Provide the [X, Y] coordinate of the cell's center where the given text is located.  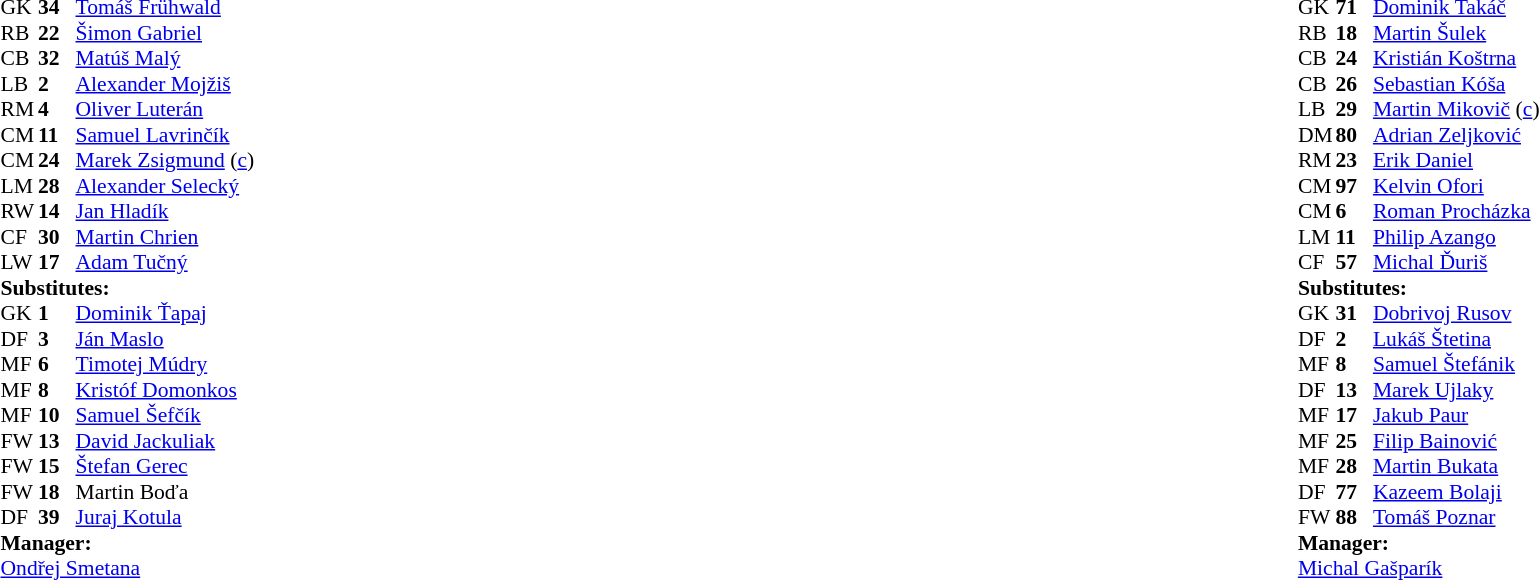
22 [57, 33]
26 [1354, 84]
David Jackuliak [166, 441]
15 [57, 467]
Samuel Lavrinčík [166, 135]
23 [1354, 161]
30 [57, 237]
3 [57, 339]
Alexander Selecký [166, 186]
97 [1354, 186]
Adam Tučný [166, 263]
39 [57, 517]
Kristóf Domonkos [166, 390]
10 [57, 415]
14 [57, 211]
Substitutes: [127, 288]
RW [19, 211]
57 [1354, 263]
Štefan Gerec [166, 467]
31 [1354, 313]
4 [57, 109]
1 [57, 313]
Alexander Mojžiš [166, 84]
Jan Hladík [166, 211]
88 [1354, 517]
80 [1354, 135]
77 [1354, 492]
Manager: [127, 543]
Juraj Kotula [166, 517]
Dominik Ťapaj [166, 313]
DM [1317, 135]
Timotej Múdry [166, 365]
29 [1354, 109]
Samuel Šefčík [166, 415]
LW [19, 263]
Oliver Luterán [166, 109]
Ján Maslo [166, 339]
Marek Zsigmund (c) [166, 161]
32 [57, 59]
25 [1354, 441]
Šimon Gabriel [166, 33]
Martin Chrien [166, 237]
Martin Boďa [166, 492]
Matúš Malý [166, 59]
